Output the [x, y] coordinate of the center of the cell containing the given text.  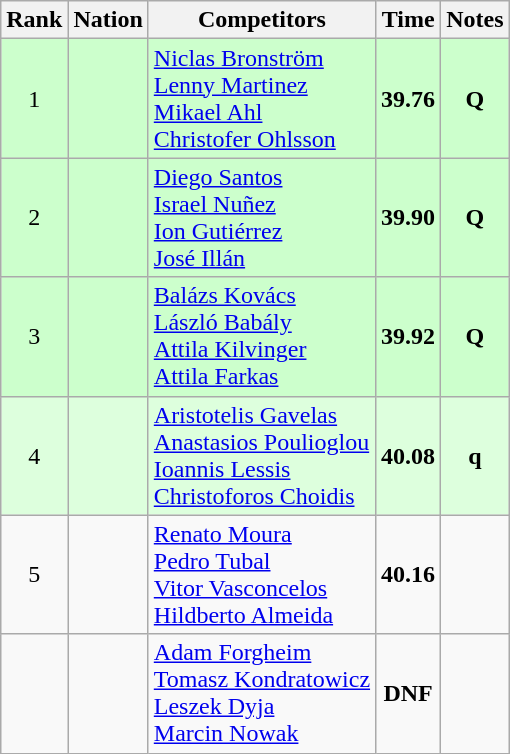
Time [408, 20]
39.76 [408, 98]
39.90 [408, 218]
Aristotelis GavelasAnastasios PoulioglouIoannis LessisChristoforos Choidis [262, 456]
Renato MouraPedro TubalVitor VasconcelosHildberto Almeida [262, 574]
1 [34, 98]
4 [34, 456]
q [475, 456]
Balázs KovácsLászló BabályAttila KilvingerAttila Farkas [262, 336]
40.16 [408, 574]
2 [34, 218]
Diego SantosIsrael NuñezIon GutiérrezJosé Illán [262, 218]
Niclas BronströmLenny MartinezMikael AhlChristofer Ohlsson [262, 98]
5 [34, 574]
Adam ForgheimTomasz KondratowiczLeszek DyjaMarcin Nowak [262, 694]
40.08 [408, 456]
DNF [408, 694]
Nation [108, 20]
Rank [34, 20]
39.92 [408, 336]
Notes [475, 20]
Competitors [262, 20]
3 [34, 336]
